Detect which cell encompasses the target text, then output its (X, Y) center coordinate. 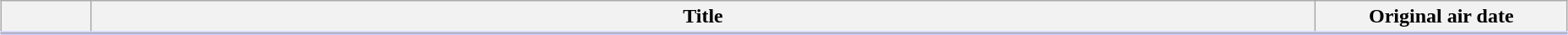
Title (703, 17)
Original air date (1441, 17)
